Find where the given text appears and provide that cell's center as [x, y] coordinate. 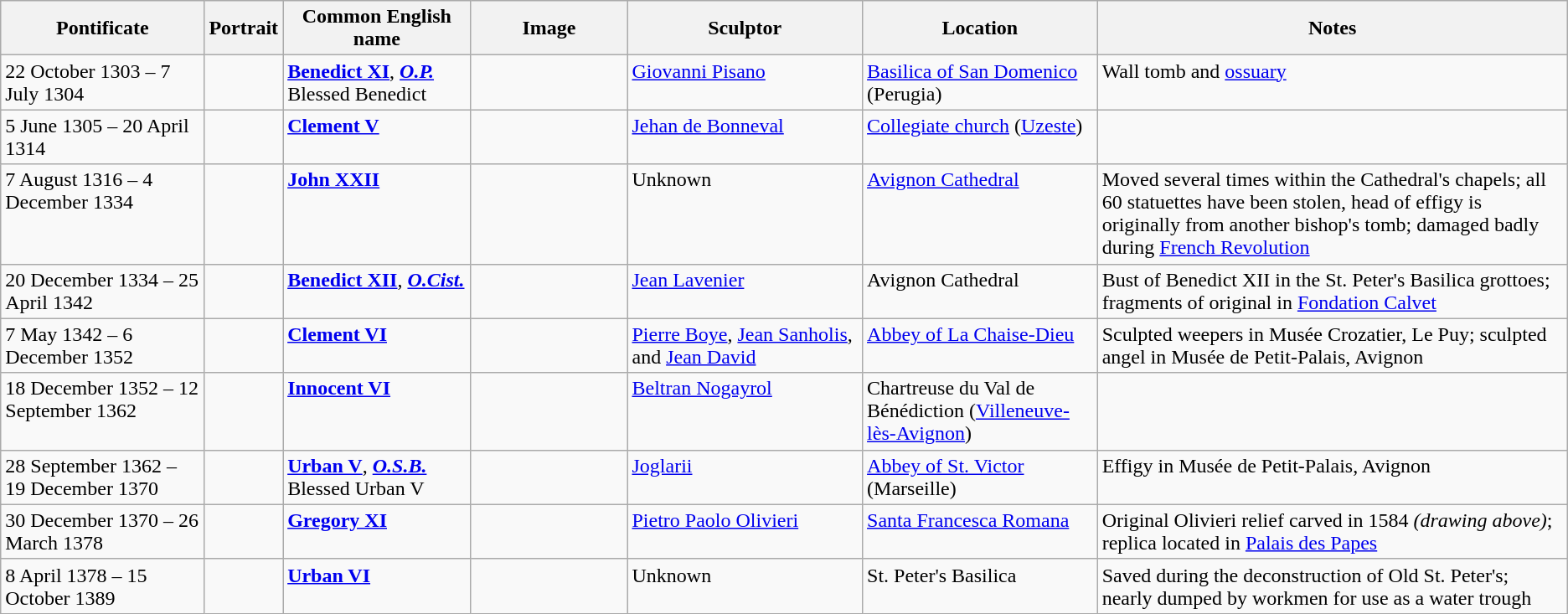
8 April 1378 – 15 October 1389 [102, 586]
Wall tomb and ossuary [1332, 82]
Effigy in Musée de Petit-Palais, Avignon [1332, 477]
Pontificate [102, 28]
7 August 1316 – 4 December 1334 [102, 214]
Sculptor [745, 28]
Abbey of La Chaise-Dieu [980, 345]
Urban V, O.S.B.Blessed Urban V [377, 477]
Abbey of St. Victor (Marseille) [980, 477]
28 September 1362 – 19 December 1370 [102, 477]
Clement V [377, 137]
Santa Francesca Romana [980, 531]
Basilica of San Domenico (Perugia) [980, 82]
Innocent VI [377, 411]
7 May 1342 – 6 December 1352 [102, 345]
Collegiate church (Uzeste) [980, 137]
Notes [1332, 28]
Benedict XI, O.P.Blessed Benedict [377, 82]
Beltran Nogayrol [745, 411]
Pierre Boye, Jean Sanholis, and Jean David [745, 345]
Sculpted weepers in Musée Crozatier, Le Puy; sculpted angel in Musée de Petit-Palais, Avignon [1332, 345]
Clement VI [377, 345]
Gregory XI [377, 531]
Giovanni Pisano [745, 82]
Pietro Paolo Olivieri [745, 531]
Urban VI [377, 586]
5 June 1305 – 20 April 1314 [102, 137]
20 December 1334 – 25 April 1342 [102, 292]
Common English name [377, 28]
Benedict XII, O.Cist. [377, 292]
22 October 1303 – 7 July 1304 [102, 82]
Image [549, 28]
Location [980, 28]
30 December 1370 – 26 March 1378 [102, 531]
18 December 1352 – 12 September 1362 [102, 411]
John XXII [377, 214]
Original Olivieri relief carved in 1584 (drawing above); replica located in Palais des Papes [1332, 531]
Chartreuse du Val de Bénédiction (Villeneuve-lès-Avignon) [980, 411]
St. Peter's Basilica [980, 586]
Portrait [244, 28]
Jean Lavenier [745, 292]
Jehan de Bonneval [745, 137]
Bust of Benedict XII in the St. Peter's Basilica grottoes; fragments of original in Fondation Calvet [1332, 292]
Joglarii [745, 477]
Saved during the deconstruction of Old St. Peter's; nearly dumped by workmen for use as a water trough [1332, 586]
